Extract the [X, Y] coordinate from the center of the cell holding the provided text.  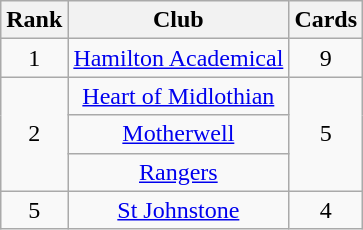
9 [326, 58]
Rank [34, 20]
Motherwell [178, 134]
Rangers [178, 172]
St Johnstone [178, 210]
Hamilton Academical [178, 58]
Club [178, 20]
2 [34, 134]
Cards [326, 20]
1 [34, 58]
Heart of Midlothian [178, 96]
4 [326, 210]
